Detect which cell encompasses the target text, then output its (X, Y) center coordinate. 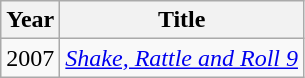
Year (30, 20)
Shake, Rattle and Roll 9 (182, 58)
Title (182, 20)
2007 (30, 58)
